Return the (X, Y) coordinate for the center point of the cell that contains the specified text.  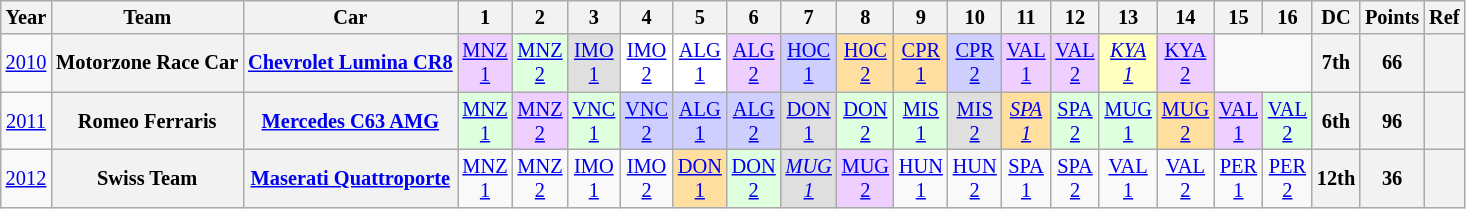
Motorzone Race Car (147, 63)
HOC1 (809, 63)
6th (1336, 121)
VNC1 (594, 121)
KYA1 (1128, 63)
1 (486, 17)
MIS2 (975, 121)
Points (1392, 17)
8 (866, 17)
2011 (26, 121)
12th (1336, 178)
14 (1186, 17)
MIS1 (921, 121)
Car (350, 17)
66 (1392, 63)
12 (1076, 17)
PER1 (1238, 178)
HOC2 (866, 63)
HUN2 (975, 178)
CPR1 (921, 63)
15 (1238, 17)
HUN1 (921, 178)
Team (147, 17)
7 (809, 17)
Mercedes C63 AMG (350, 121)
9 (921, 17)
96 (1392, 121)
4 (646, 17)
6 (754, 17)
2010 (26, 63)
PER2 (1288, 178)
36 (1392, 178)
Romeo Ferraris (147, 121)
CPR2 (975, 63)
2012 (26, 178)
Ref (1444, 17)
13 (1128, 17)
Swiss Team (147, 178)
VNC2 (646, 121)
5 (700, 17)
7th (1336, 63)
DC (1336, 17)
16 (1288, 17)
10 (975, 17)
KYA2 (1186, 63)
2 (540, 17)
3 (594, 17)
11 (1026, 17)
Maserati Quattroporte (350, 178)
Chevrolet Lumina CR8 (350, 63)
Year (26, 17)
